Return the (x, y) coordinate for the center point of the cell that contains the specified text.  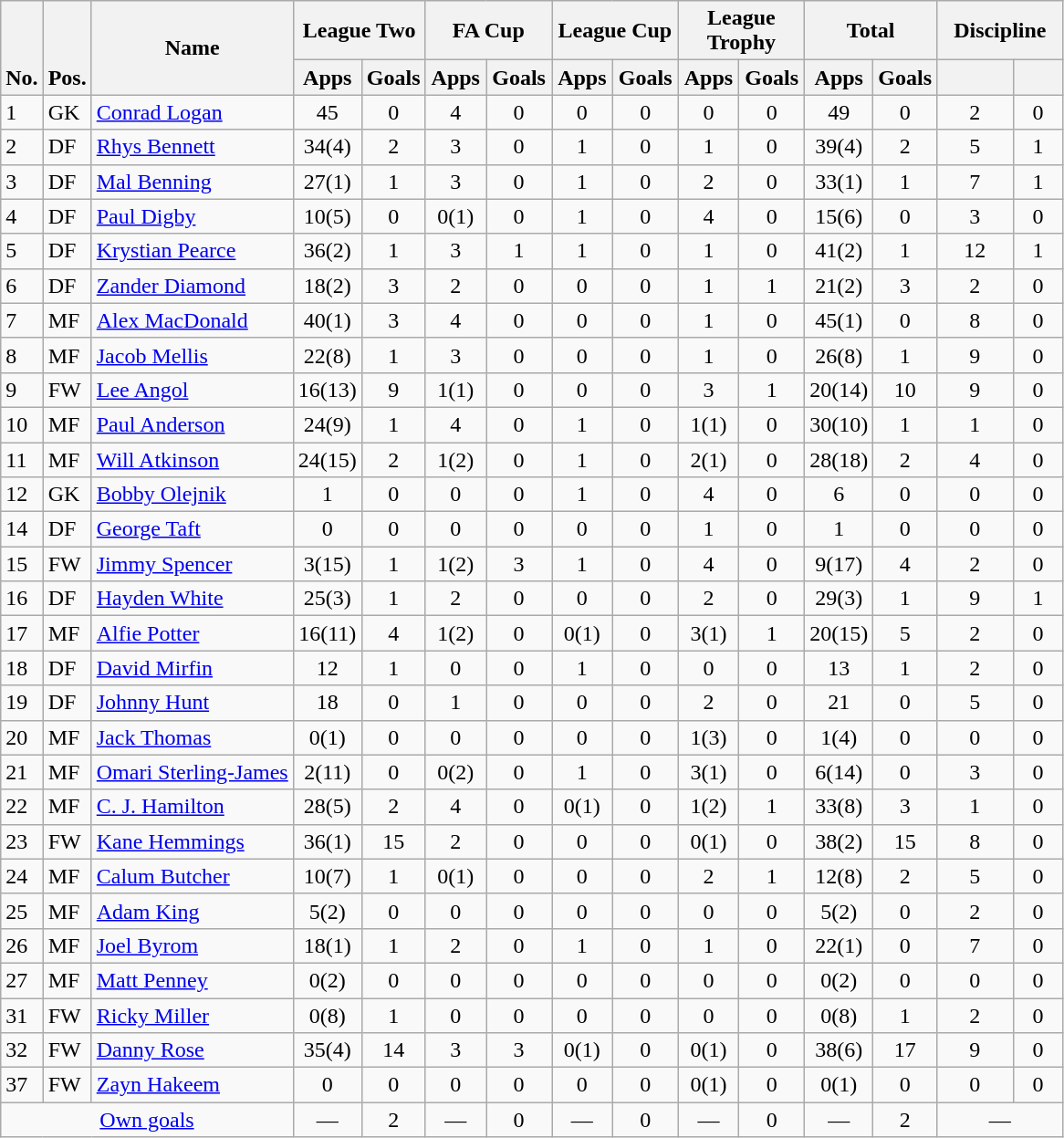
League Two (360, 31)
Jacob Mellis (192, 355)
Adam King (192, 911)
Paul Anderson (192, 424)
27 (22, 980)
Lee Angol (192, 390)
45(1) (840, 320)
35(4) (327, 1050)
20(15) (840, 633)
10(5) (327, 216)
20 (22, 737)
29(3) (840, 599)
Omari Sterling-James (192, 772)
38(6) (840, 1050)
Matt Penney (192, 980)
18(2) (327, 286)
16(13) (327, 390)
2(11) (327, 772)
36(2) (327, 251)
Zander Diamond (192, 286)
31 (22, 1016)
Paul Digby (192, 216)
18(1) (327, 945)
25(3) (327, 599)
15(6) (840, 216)
16(11) (327, 633)
39(4) (840, 147)
Calum Butcher (192, 876)
23 (22, 841)
Discipline (1000, 31)
12(8) (840, 876)
24 (22, 876)
26 (22, 945)
League Trophy (741, 31)
36(1) (327, 841)
38(2) (840, 841)
FA Cup (489, 31)
Will Atkinson (192, 459)
20(14) (840, 390)
21(2) (840, 286)
34(4) (327, 147)
30(10) (840, 424)
Kane Hemmings (192, 841)
6(14) (840, 772)
41(2) (840, 251)
Zayn Hakeem (192, 1085)
Conrad Logan (192, 112)
Name (192, 47)
45 (327, 112)
George Taft (192, 529)
24(9) (327, 424)
22(8) (327, 355)
1(3) (708, 737)
13 (840, 668)
Alfie Potter (192, 633)
Danny Rose (192, 1050)
No. (22, 47)
22 (22, 807)
33(1) (840, 182)
Jimmy Spencer (192, 564)
25 (22, 911)
Alex MacDonald (192, 320)
Krystian Pearce (192, 251)
2(1) (708, 459)
Johnny Hunt (192, 703)
24(15) (327, 459)
Joel Byrom (192, 945)
33(8) (840, 807)
16 (22, 599)
37 (22, 1085)
Total (871, 31)
28(5) (327, 807)
22(1) (840, 945)
Mal Benning (192, 182)
32 (22, 1050)
Pos. (68, 47)
26(8) (840, 355)
27(1) (327, 182)
Jack Thomas (192, 737)
1(4) (840, 737)
C. J. Hamilton (192, 807)
Ricky Miller (192, 1016)
40(1) (327, 320)
49 (840, 112)
9(17) (840, 564)
3(15) (327, 564)
Own goals (147, 1120)
28(18) (840, 459)
David Mirfin (192, 668)
19 (22, 703)
Rhys Bennett (192, 147)
10(7) (327, 876)
Hayden White (192, 599)
Bobby Olejnik (192, 495)
11 (22, 459)
League Cup (615, 31)
